Output the [x, y] coordinate of the center of the cell containing the given text.  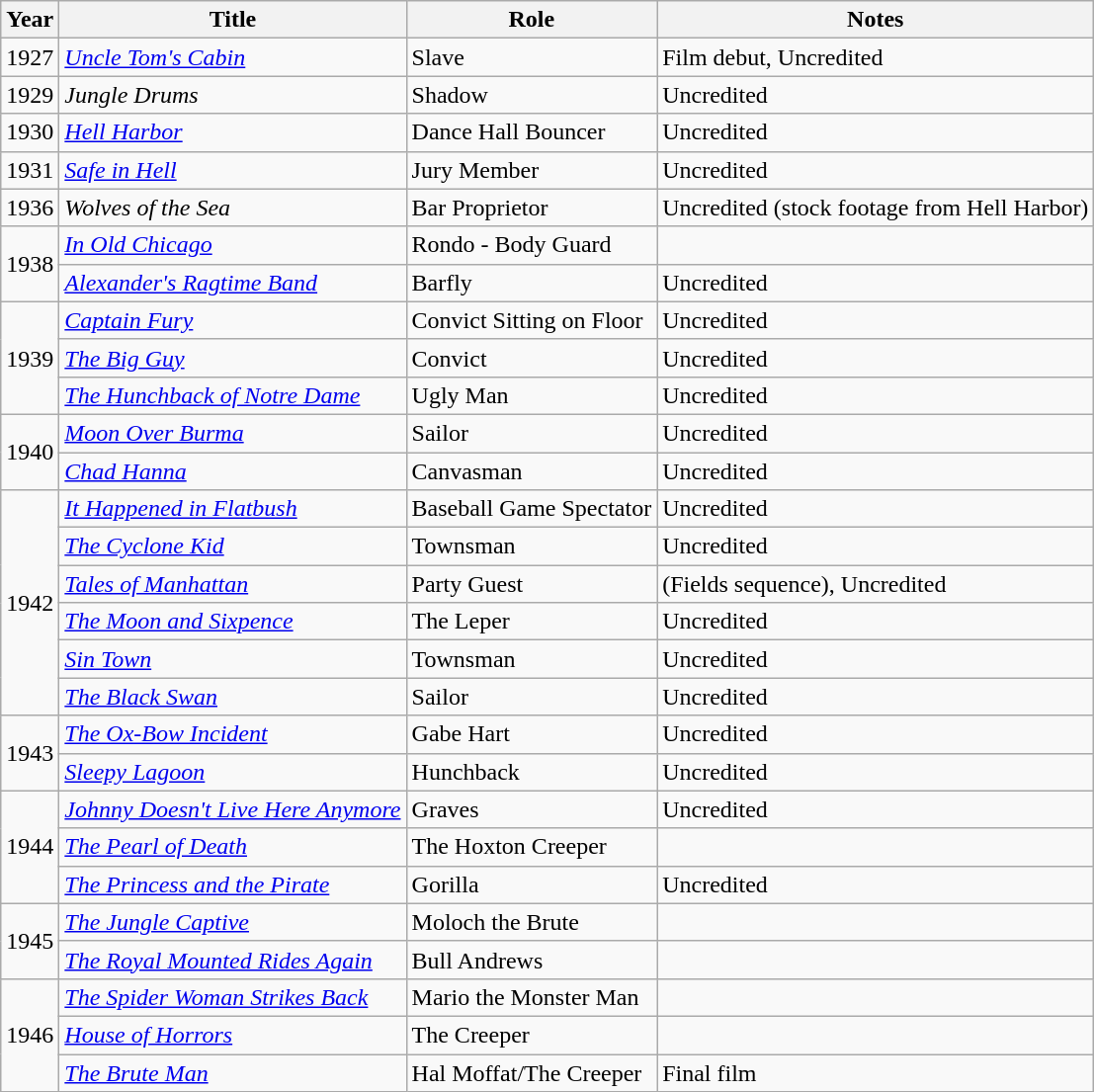
1946 [30, 1035]
Convict Sitting on Floor [532, 320]
Sin Town [233, 659]
The Pearl of Death [233, 847]
Uncle Tom's Cabin [233, 57]
In Old Chicago [233, 245]
Dance Hall Bouncer [532, 132]
The Hunchback of Notre Dame [233, 395]
Film debut, Uncredited [876, 57]
Tales of Manhattan [233, 584]
Barfly [532, 283]
The Moon and Sixpence [233, 622]
The Creeper [532, 1035]
The Brute Man [233, 1072]
It Happened in Flatbush [233, 509]
House of Horrors [233, 1035]
Rondo - Body Guard [532, 245]
1927 [30, 57]
Baseball Game Spectator [532, 509]
Bar Proprietor [532, 208]
The Hoxton Creeper [532, 847]
Slave [532, 57]
Year [30, 20]
Jury Member [532, 170]
Title [233, 20]
Role [532, 20]
Graves [532, 809]
Hunchback [532, 772]
Mario the Monster Man [532, 997]
The Big Guy [233, 358]
Shadow [532, 95]
1945 [30, 941]
Uncredited (stock footage from Hell Harbor) [876, 208]
Wolves of the Sea [233, 208]
1940 [30, 452]
The Jungle Captive [233, 922]
Bull Andrews [532, 960]
The Spider Woman Strikes Back [233, 997]
Gorilla [532, 884]
1931 [30, 170]
Hal Moffat/The Creeper [532, 1072]
Captain Fury [233, 320]
The Princess and the Pirate [233, 884]
Hell Harbor [233, 132]
1938 [30, 264]
Gabe Hart [532, 734]
1944 [30, 847]
The Royal Mounted Rides Again [233, 960]
1942 [30, 603]
Johnny Doesn't Live Here Anymore [233, 809]
Party Guest [532, 584]
Convict [532, 358]
The Black Swan [233, 697]
1939 [30, 358]
Moon Over Burma [233, 433]
(Fields sequence), Uncredited [876, 584]
Moloch the Brute [532, 922]
Ugly Man [532, 395]
1930 [30, 132]
Canvasman [532, 471]
Notes [876, 20]
The Cyclone Kid [233, 546]
Alexander's Ragtime Band [233, 283]
Jungle Drums [233, 95]
1936 [30, 208]
Sleepy Lagoon [233, 772]
The Ox-Bow Incident [233, 734]
Safe in Hell [233, 170]
The Leper [532, 622]
1929 [30, 95]
Chad Hanna [233, 471]
1943 [30, 753]
Final film [876, 1072]
